Find where the given text appears and provide that cell's center as (X, Y) coordinate. 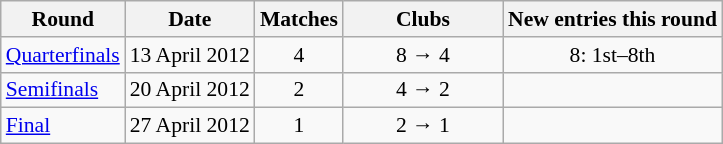
8: 1st–8th (612, 55)
New entries this round (612, 19)
Matches (299, 19)
Date (190, 19)
Clubs (423, 19)
20 April 2012 (190, 90)
27 April 2012 (190, 126)
13 April 2012 (190, 55)
4 → 2 (423, 90)
Quarterfinals (63, 55)
Round (63, 19)
Semifinals (63, 90)
1 (299, 126)
4 (299, 55)
2 → 1 (423, 126)
2 (299, 90)
Final (63, 126)
8 → 4 (423, 55)
